Find where the given text appears and provide that cell's center as (X, Y) coordinate. 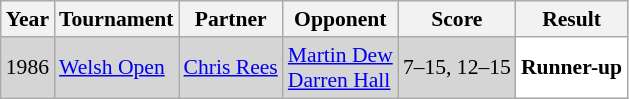
Welsh Open (116, 68)
Partner (231, 19)
Opponent (340, 19)
Score (457, 19)
Tournament (116, 19)
Martin Dew Darren Hall (340, 68)
Chris Rees (231, 68)
1986 (28, 68)
Runner-up (572, 68)
Result (572, 19)
Year (28, 19)
7–15, 12–15 (457, 68)
